Identify which cell holds the provided text, then report its (x, y) central coordinate. 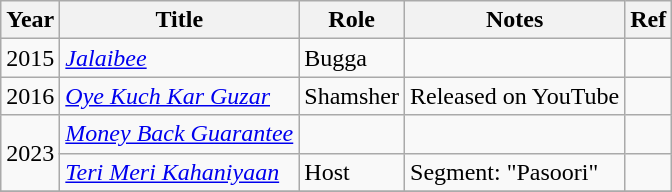
Money Back Guarantee (180, 134)
Oye Kuch Kar Guzar (180, 96)
Jalaibee (180, 58)
Released on YouTube (515, 96)
2016 (30, 96)
Title (180, 20)
Segment: "Pasoori" (515, 172)
Ref (648, 20)
2015 (30, 58)
Bugga (352, 58)
Shamsher (352, 96)
Year (30, 20)
Teri Meri Kahaniyaan (180, 172)
Notes (515, 20)
2023 (30, 153)
Role (352, 20)
Host (352, 172)
